For the text-containing cell, return its midpoint in [X, Y] coordinate format. 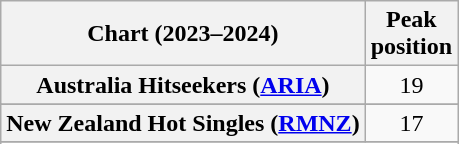
17 [411, 123]
New Zealand Hot Singles (RMNZ) [183, 123]
Peakposition [411, 34]
Chart (2023–2024) [183, 34]
19 [411, 85]
Australia Hitseekers (ARIA) [183, 85]
